Identify which cell holds the provided text, then report its (X, Y) central coordinate. 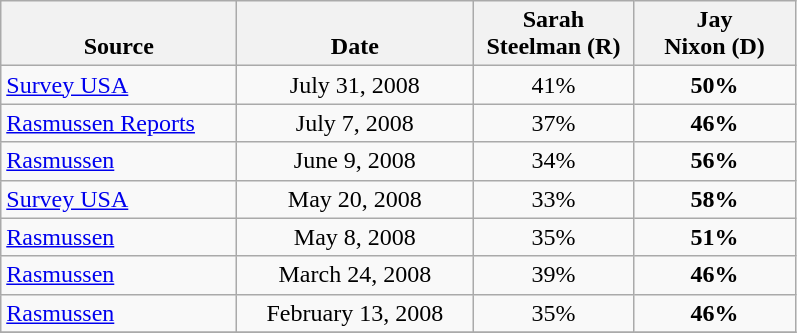
June 9, 2008 (355, 161)
March 24, 2008 (355, 275)
JayNixon (D) (714, 34)
34% (554, 161)
58% (714, 199)
51% (714, 237)
50% (714, 85)
Date (355, 34)
May 20, 2008 (355, 199)
Source (119, 34)
56% (714, 161)
41% (554, 85)
July 7, 2008 (355, 123)
37% (554, 123)
39% (554, 275)
33% (554, 199)
May 8, 2008 (355, 237)
SarahSteelman (R) (554, 34)
February 13, 2008 (355, 313)
Rasmussen Reports (119, 123)
July 31, 2008 (355, 85)
